Find where the given text appears and provide that cell's center as (X, Y) coordinate. 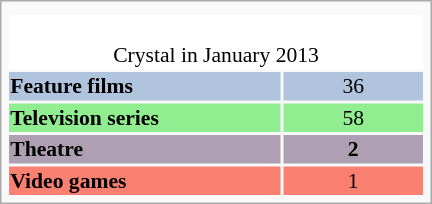
2 (353, 149)
Video games (145, 180)
1 (353, 180)
58 (353, 117)
Feature films (145, 86)
36 (353, 86)
Television series (145, 117)
Crystal in January 2013 (216, 42)
Theatre (145, 149)
